Identify which cell holds the provided text, then report its (x, y) central coordinate. 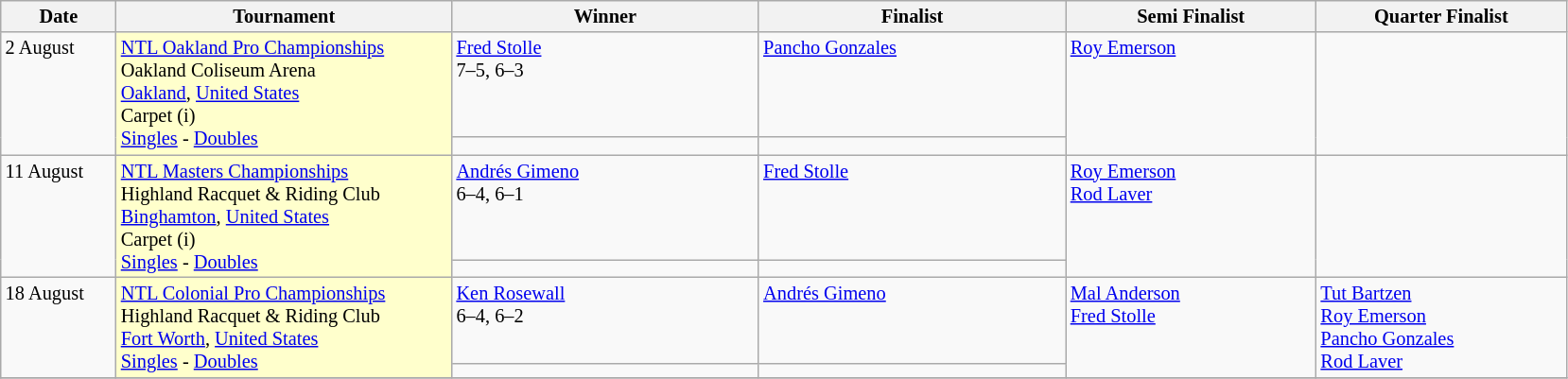
Ken Rosewall6–4, 6–2 (605, 319)
Tournament (284, 16)
Pancho Gonzales (912, 85)
Date (59, 16)
Mal Anderson Fred Stolle (1192, 327)
11 August (59, 216)
Roy Emerson (1192, 94)
NTL Colonial Pro ChampionshipsHighland Racquet & Riding ClubFort Worth, United StatesSingles - Doubles (284, 327)
NTL Masters ChampionshipsHighland Racquet & Riding ClubBinghamton, United StatesCarpet (i)Singles - Doubles (284, 216)
2 August (59, 94)
Fred Stolle (912, 208)
Semi Finalist (1192, 16)
Andrés Gimeno6–4, 6–1 (605, 208)
Fred Stolle7–5, 6–3 (605, 85)
Finalist (912, 16)
Roy Emerson Rod Laver (1192, 216)
Tut Bartzen Roy Emerson Pancho Gonzales Rod Laver (1441, 327)
Winner (605, 16)
NTL Oakland Pro ChampionshipsOakland Coliseum ArenaOakland, United StatesCarpet (i)Singles - Doubles (284, 94)
Quarter Finalist (1441, 16)
Andrés Gimeno (912, 319)
18 August (59, 327)
